Extract the [X, Y] coordinate from the center of the cell holding the provided text.  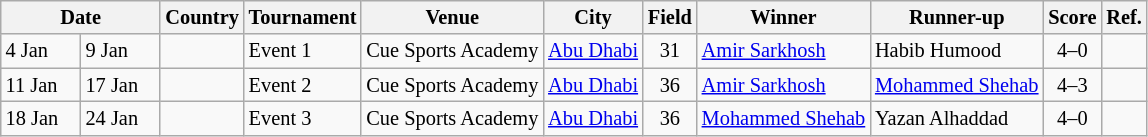
Winner [784, 17]
Event 3 [303, 118]
City [593, 17]
Ref. [1124, 17]
Yazan Alhaddad [956, 118]
Field [670, 17]
24 Jan [121, 118]
9 Jan [121, 51]
Runner-up [956, 17]
Event 1 [303, 51]
Habib Humood [956, 51]
Date [81, 17]
4–3 [1072, 85]
11 Jan [41, 85]
Country [202, 17]
Event 2 [303, 85]
31 [670, 51]
18 Jan [41, 118]
Tournament [303, 17]
Venue [452, 17]
17 Jan [121, 85]
Score [1072, 17]
4 Jan [41, 51]
